Search for the cell housing the specified text and yield its [X, Y] center coordinate. 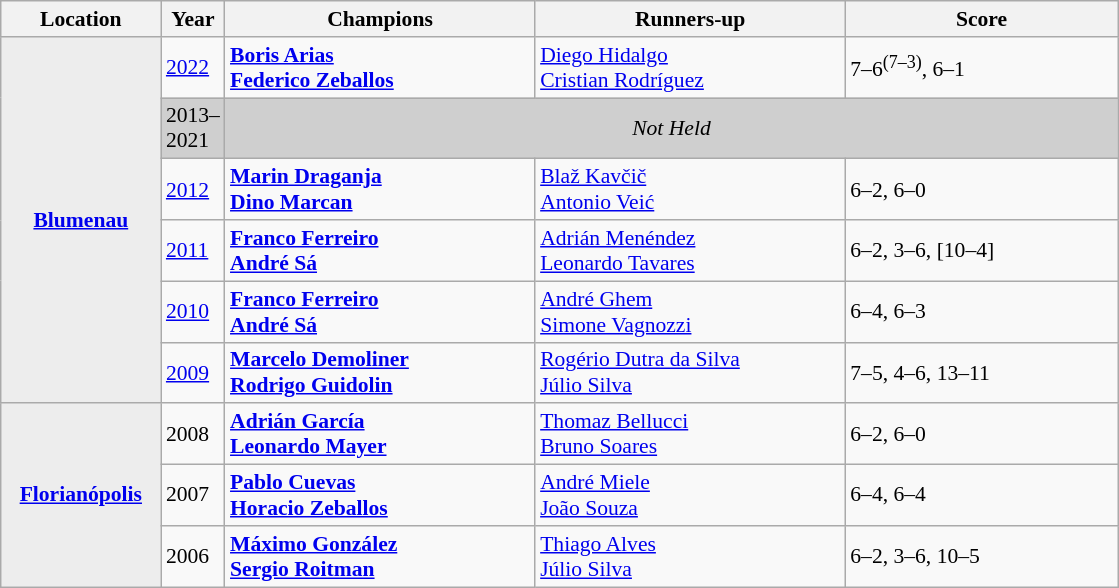
6–2, 3–6, 10–5 [982, 556]
Thiago Alves Júlio Silva [690, 556]
Adrián Menéndez Leonardo Tavares [690, 250]
Marcelo Demoliner Rodrigo Guidolin [380, 372]
2011 [193, 250]
André Ghem Simone Vagnozzi [690, 312]
Florianópolis [81, 496]
7–5, 4–6, 13–11 [982, 372]
Diego Hidalgo Cristian Rodríguez [690, 68]
Adrián García Leonardo Mayer [380, 434]
2008 [193, 434]
Champions [380, 19]
6–2, 3–6, [10–4] [982, 250]
Score [982, 19]
Blumenau [81, 220]
Not Held [672, 128]
Marin Draganja Dino Marcan [380, 190]
Pablo Cuevas Horacio Zeballos [380, 496]
2006 [193, 556]
2022 [193, 68]
2009 [193, 372]
2012 [193, 190]
Runners-up [690, 19]
6–4, 6–4 [982, 496]
Boris Arias Federico Zeballos [380, 68]
Blaž Kavčič Antonio Veić [690, 190]
7–6(7–3), 6–1 [982, 68]
Rogério Dutra da Silva Júlio Silva [690, 372]
2013–2021 [193, 128]
2010 [193, 312]
André Miele João Souza [690, 496]
2007 [193, 496]
Máximo González Sergio Roitman [380, 556]
Thomaz Bellucci Bruno Soares [690, 434]
Year [193, 19]
6–4, 6–3 [982, 312]
Location [81, 19]
